Locate the cell with the specified text and output its (X, Y) center coordinate. 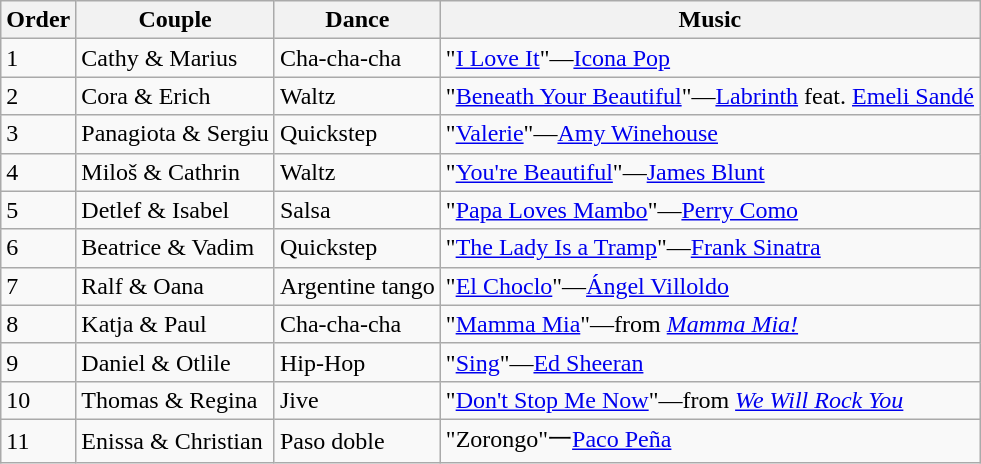
Salsa (357, 210)
2 (38, 96)
1 (38, 58)
9 (38, 362)
8 (38, 324)
11 (38, 440)
"Mamma Mia"—from Mamma Mia! (710, 324)
Cora & Erich (176, 96)
"Sing"—Ed Sheeran (710, 362)
"You're Beautiful"—James Blunt (710, 172)
"Don't Stop Me Now"—from We Will Rock You (710, 400)
"Zorongo"一Paco Peña (710, 440)
Music (710, 20)
"El Choclo"—Ángel Villoldo (710, 286)
Panagiota & Sergiu (176, 134)
Hip-Hop (357, 362)
Miloš & Cathrin (176, 172)
Jive (357, 400)
Cathy & Marius (176, 58)
Beatrice & Vadim (176, 248)
3 (38, 134)
6 (38, 248)
5 (38, 210)
Couple (176, 20)
10 (38, 400)
Katja & Paul (176, 324)
Daniel & Otlile (176, 362)
Enissa & Christian (176, 440)
"I Love It"—Icona Pop (710, 58)
Argentine tango (357, 286)
Dance (357, 20)
Thomas & Regina (176, 400)
Paso doble (357, 440)
Order (38, 20)
7 (38, 286)
Detlef & Isabel (176, 210)
"Papa Loves Mambo"—Perry Como (710, 210)
"Valerie"—Amy Winehouse (710, 134)
4 (38, 172)
Ralf & Oana (176, 286)
"The Lady Is a Tramp"—Frank Sinatra (710, 248)
"Beneath Your Beautiful"—Labrinth feat. Emeli Sandé (710, 96)
